For the text-containing cell, return its midpoint in (X, Y) coordinate format. 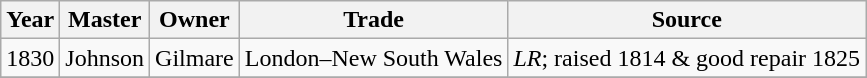
Gilmare (195, 58)
Johnson (105, 58)
Owner (195, 20)
LR; raised 1814 & good repair 1825 (687, 58)
London–New South Wales (374, 58)
Year (30, 20)
Trade (374, 20)
Source (687, 20)
Master (105, 20)
1830 (30, 58)
